Return (x, y) of the center of cell containing provided text 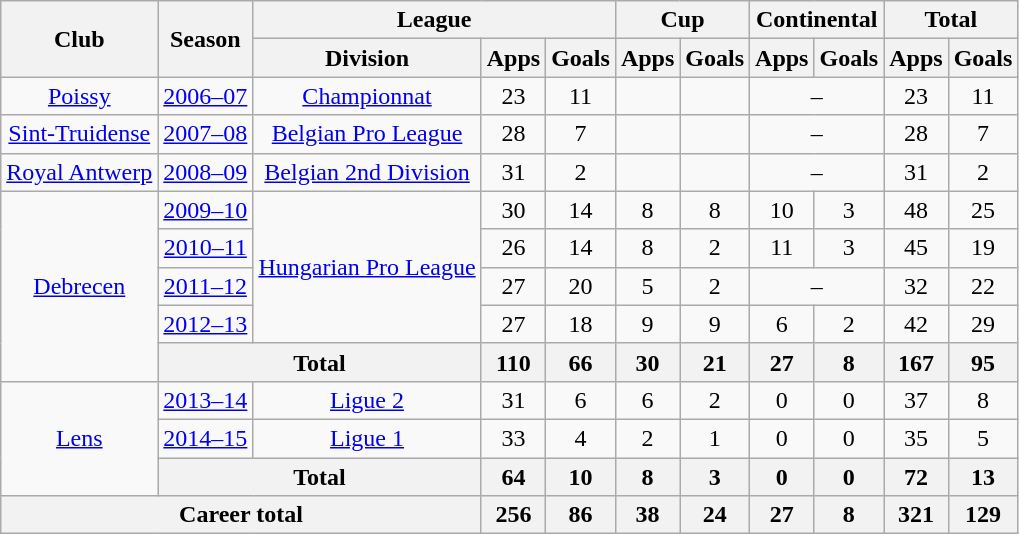
Sint-Truidense (80, 134)
38 (647, 515)
2013–14 (206, 400)
Championnat (367, 96)
22 (983, 286)
Belgian Pro League (367, 134)
2008–09 (206, 172)
2014–15 (206, 438)
League (434, 20)
Continental (817, 20)
2006–07 (206, 96)
Career total (241, 515)
2011–12 (206, 286)
32 (916, 286)
Belgian 2nd Division (367, 172)
2012–13 (206, 324)
Cup (682, 20)
64 (513, 477)
167 (916, 362)
45 (916, 248)
Hungarian Pro League (367, 267)
Ligue 2 (367, 400)
321 (916, 515)
29 (983, 324)
21 (715, 362)
48 (916, 210)
86 (581, 515)
Debrecen (80, 286)
Division (367, 58)
37 (916, 400)
24 (715, 515)
33 (513, 438)
20 (581, 286)
Poissy (80, 96)
66 (581, 362)
Royal Antwerp (80, 172)
Season (206, 39)
72 (916, 477)
110 (513, 362)
95 (983, 362)
256 (513, 515)
1 (715, 438)
2007–08 (206, 134)
26 (513, 248)
129 (983, 515)
18 (581, 324)
35 (916, 438)
Ligue 1 (367, 438)
13 (983, 477)
2010–11 (206, 248)
4 (581, 438)
25 (983, 210)
Club (80, 39)
19 (983, 248)
Lens (80, 438)
42 (916, 324)
2009–10 (206, 210)
